From the cell containing the given text, extract its center point as [X, Y] coordinate. 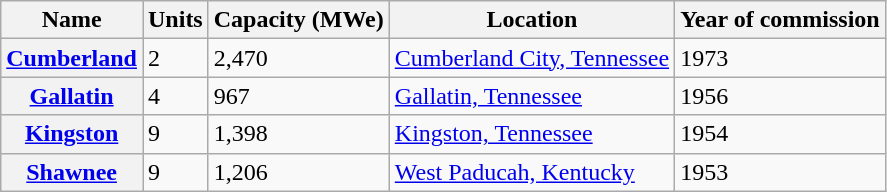
Cumberland [72, 58]
Cumberland City, Tennessee [532, 58]
1954 [780, 134]
1953 [780, 172]
Year of commission [780, 20]
967 [298, 96]
Shawnee [72, 172]
1973 [780, 58]
West Paducah, Kentucky [532, 172]
Kingston, Tennessee [532, 134]
Gallatin [72, 96]
Location [532, 20]
Capacity (MWe) [298, 20]
4 [175, 96]
Units [175, 20]
1,398 [298, 134]
2 [175, 58]
Gallatin, Tennessee [532, 96]
2,470 [298, 58]
Name [72, 20]
1,206 [298, 172]
Kingston [72, 134]
1956 [780, 96]
